Scan for the cell matching the given text and deliver its (X, Y) coordinate at center. 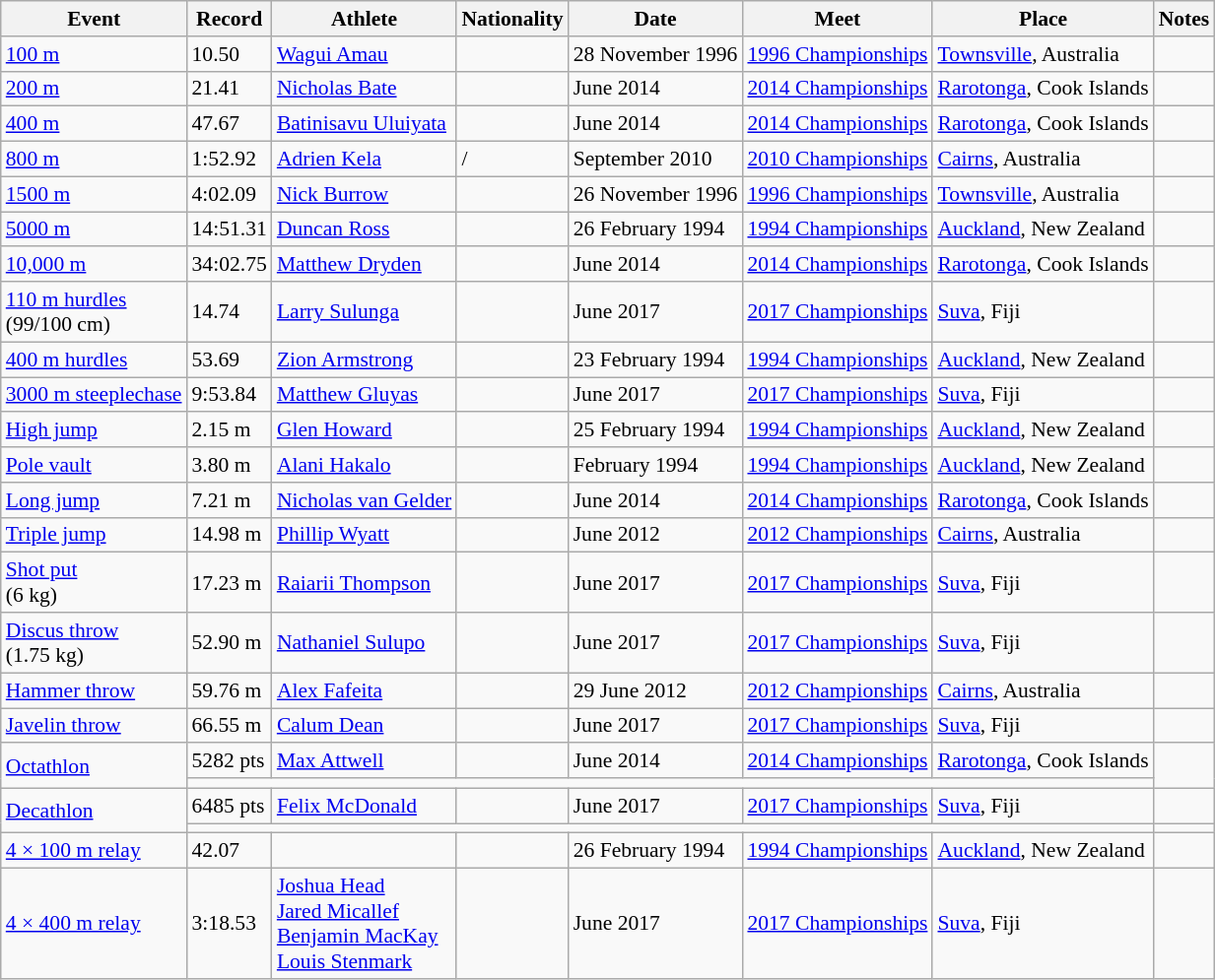
Duncan Ross (365, 229)
Phillip Wyatt (365, 535)
Joshua HeadJared MicallefBenjamin MacKayLouis Stenmark (365, 924)
Discus throw(1.75 kg) (95, 642)
Record (230, 19)
26 November 1996 (656, 194)
3:18.53 (230, 924)
Triple jump (95, 535)
Hammer throw (95, 690)
Alani Hakalo (365, 465)
59.76 m (230, 690)
Glen Howard (365, 430)
Octathlon (95, 766)
Larry Sulunga (365, 311)
Wagui Amau (365, 54)
53.69 (230, 359)
Event (95, 19)
Calum Dean (365, 726)
High jump (95, 430)
June 2012 (656, 535)
9:53.84 (230, 395)
Date (656, 19)
10.50 (230, 54)
February 1994 (656, 465)
Matthew Dryden (365, 265)
200 m (95, 89)
17.23 m (230, 583)
10,000 m (95, 265)
4 × 400 m relay (95, 924)
4 × 100 m relay (95, 851)
Alex Fafeita (365, 690)
Adrien Kela (365, 160)
Javelin throw (95, 726)
23 February 1994 (656, 359)
Nicholas van Gelder (365, 500)
400 m (95, 124)
Nick Burrow (365, 194)
52.90 m (230, 642)
Meet (838, 19)
Place (1043, 19)
Raiarii Thompson (365, 583)
Nicholas Bate (365, 89)
Batinisavu Uluiyata (365, 124)
Decathlon (95, 811)
5282 pts (230, 761)
Matthew Gluyas (365, 395)
Nationality (512, 19)
110 m hurdles(99/100 cm) (95, 311)
400 m hurdles (95, 359)
21.41 (230, 89)
Nathaniel Sulupo (365, 642)
3000 m steeplechase (95, 395)
34:02.75 (230, 265)
14.74 (230, 311)
5000 m (95, 229)
25 February 1994 (656, 430)
800 m (95, 160)
1:52.92 (230, 160)
4:02.09 (230, 194)
3.80 m (230, 465)
Felix McDonald (365, 806)
6485 pts (230, 806)
29 June 2012 (656, 690)
14.98 m (230, 535)
42.07 (230, 851)
Shot put(6 kg) (95, 583)
47.67 (230, 124)
1500 m (95, 194)
7.21 m (230, 500)
28 November 1996 (656, 54)
14:51.31 (230, 229)
100 m (95, 54)
September 2010 (656, 160)
Zion Armstrong (365, 359)
Pole vault (95, 465)
/ (512, 160)
Notes (1184, 19)
2.15 m (230, 430)
Max Attwell (365, 761)
Long jump (95, 500)
Athlete (365, 19)
66.55 m (230, 726)
2010 Championships (838, 160)
